Provide the (x, y) coordinate of the cell's center where the given text is located.  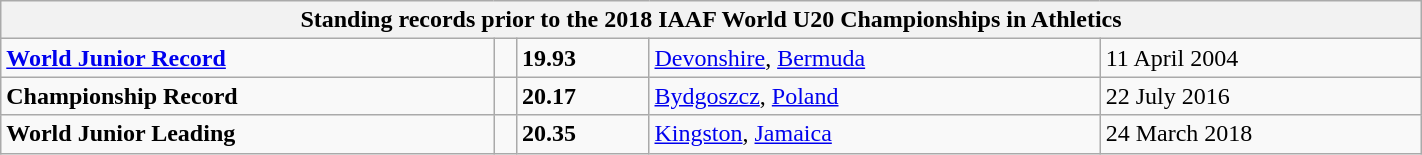
Standing records prior to the 2018 IAAF World U20 Championships in Athletics (711, 20)
22 July 2016 (1260, 96)
24 March 2018 (1260, 134)
World Junior Record (248, 58)
Devonshire, Bermuda (874, 58)
19.93 (583, 58)
Bydgoszcz, Poland (874, 96)
20.35 (583, 134)
World Junior Leading (248, 134)
20.17 (583, 96)
Kingston, Jamaica (874, 134)
Championship Record (248, 96)
11 April 2004 (1260, 58)
